Provide the [X, Y] coordinate of the cell's center where the given text is located.  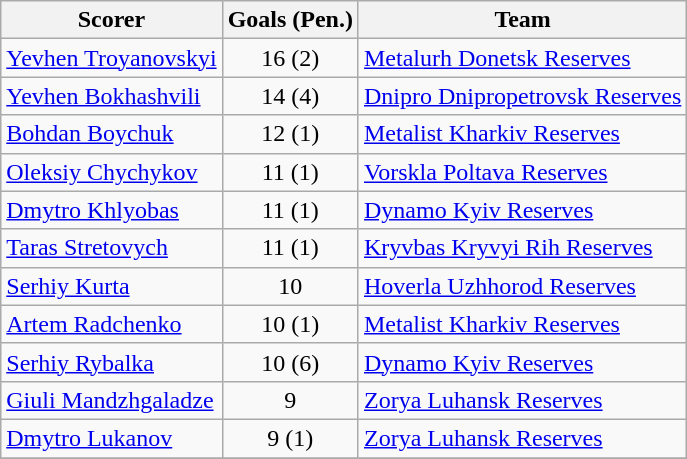
Metalurh Donetsk Reserves [522, 58]
Dnipro Dnipropetrovsk Reserves [522, 96]
10 (6) [290, 362]
Dmytro Khlyobas [112, 210]
Scorer [112, 20]
Team [522, 20]
9 [290, 400]
Oleksiy Chychykov [112, 172]
12 (1) [290, 134]
14 (4) [290, 96]
Dmytro Lukanov [112, 438]
10 [290, 286]
Hoverla Uzhhorod Reserves [522, 286]
Goals (Pen.) [290, 20]
Artem Radchenko [112, 324]
Giuli Mandzhgaladze [112, 400]
9 (1) [290, 438]
Taras Stretovych [112, 248]
Kryvbas Kryvyi Rih Reserves [522, 248]
Yevhen Bokhashvili [112, 96]
Vorskla Poltava Reserves [522, 172]
Bohdan Boychuk [112, 134]
10 (1) [290, 324]
Yevhen Troyanovskyi [112, 58]
Serhiy Rybalka [112, 362]
16 (2) [290, 58]
Serhiy Kurta [112, 286]
